From the cell containing the given text, extract its center point as (X, Y) coordinate. 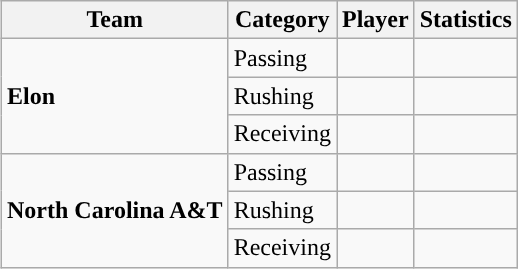
Team (114, 20)
Player (375, 20)
Elon (114, 96)
Category (282, 20)
Statistics (466, 20)
North Carolina A&T (114, 210)
